Find where the given text appears and provide that cell's center as (x, y) coordinate. 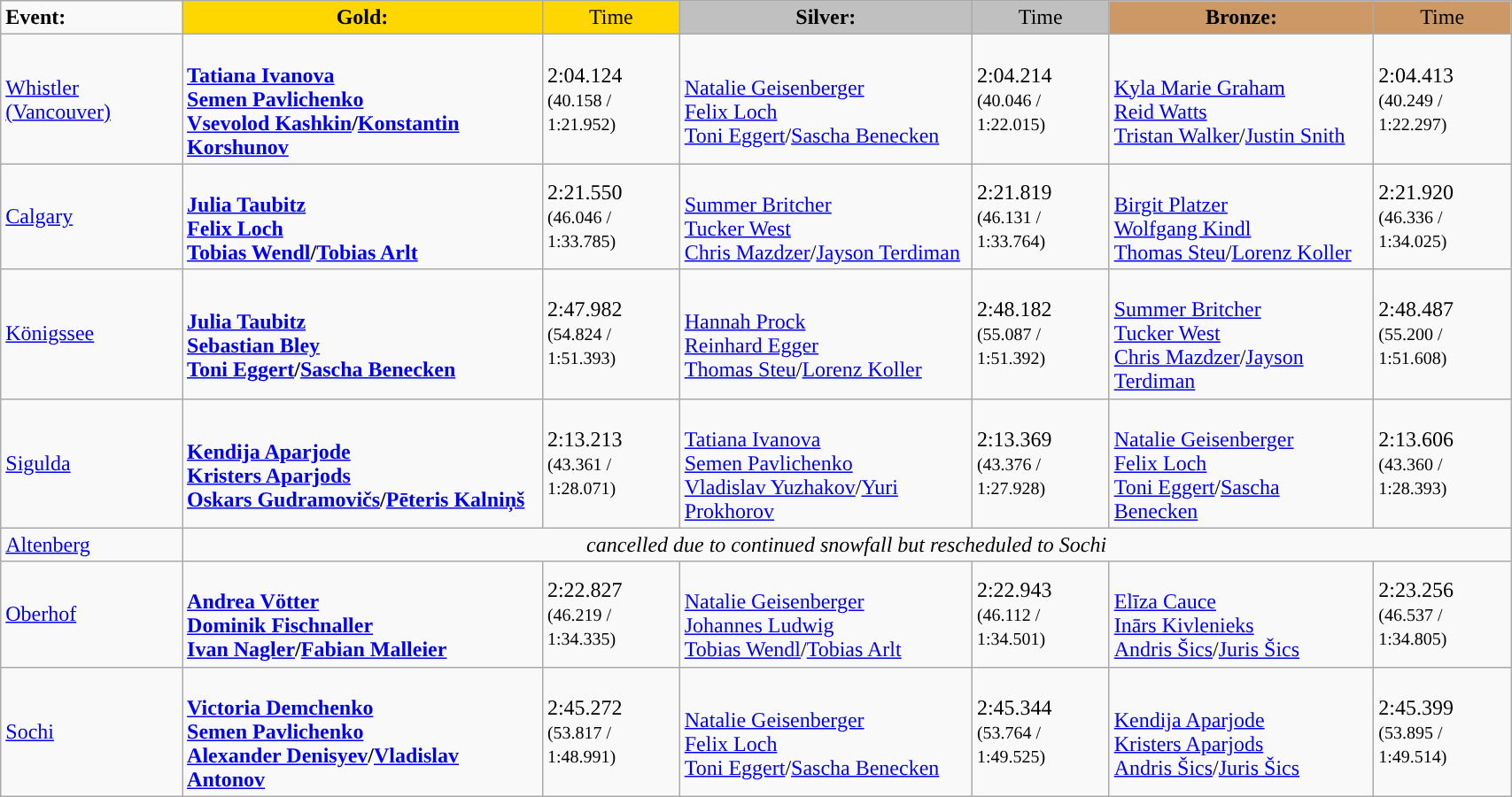
Calgary (92, 216)
Oberhof (92, 615)
2:04.124(40.158 / 1:21.952) (611, 99)
Königssee (92, 334)
Natalie GeisenbergerJohannes LudwigTobias Wendl/Tobias Arlt (826, 615)
2:13.213(43.361 / 1:28.071) (611, 463)
Andrea VötterDominik FischnallerIvan Nagler/Fabian Malleier (363, 615)
cancelled due to continued snowfall but rescheduled to Sochi (847, 545)
2:21.920(46.336 / 1:34.025) (1442, 216)
Event: (92, 18)
2:47.982(54.824 / 1:51.393) (611, 334)
2:23.256(46.537 / 1:34.805) (1442, 615)
Birgit PlatzerWolfgang KindlThomas Steu/Lorenz Koller (1242, 216)
Bronze: (1242, 18)
Julia TaubitzFelix LochTobias Wendl/Tobias Arlt (363, 216)
2:45.344(53.764 / 1:49.525) (1040, 731)
Whistler (Vancouver) (92, 99)
2:48.182(55.087 / 1:51.392) (1040, 334)
Sigulda (92, 463)
Silver: (826, 18)
Kendija AparjodeKristers AparjodsOskars Gudramovičs/Pēteris Kalniņš (363, 463)
Altenberg (92, 545)
Gold: (363, 18)
Julia TaubitzSebastian BleyToni Eggert/Sascha Benecken (363, 334)
2:21.819(46.131 / 1:33.764) (1040, 216)
2:04.413(40.249 / 1:22.297) (1442, 99)
2:21.550(46.046 / 1:33.785) (611, 216)
Tatiana IvanovaSemen PavlichenkoVsevolod Kashkin/Konstantin Korshunov (363, 99)
Kyla Marie GrahamReid WattsTristan Walker/Justin Snith (1242, 99)
2:48.487(55.200 / 1:51.608) (1442, 334)
2:22.943(46.112 / 1:34.501) (1040, 615)
2:22.827(46.219 / 1:34.335) (611, 615)
Elīza CauceInārs KivlenieksAndris Šics/Juris Šics (1242, 615)
Victoria DemchenkoSemen PavlichenkoAlexander Denisyev/Vladislav Antonov (363, 731)
2:13.369(43.376 / 1:27.928) (1040, 463)
Hannah ProckReinhard EggerThomas Steu/Lorenz Koller (826, 334)
2:04.214(40.046 / 1:22.015) (1040, 99)
2:45.272(53.817 / 1:48.991) (611, 731)
Tatiana IvanovaSemen PavlichenkoVladislav Yuzhakov/Yuri Prokhorov (826, 463)
Kendija AparjodeKristers AparjodsAndris Šics/Juris Šics (1242, 731)
2:45.399(53.895 / 1:49.514) (1442, 731)
Sochi (92, 731)
2:13.606(43.360 / 1:28.393) (1442, 463)
